Provide the [X, Y] coordinate of the cell's center where the given text is located.  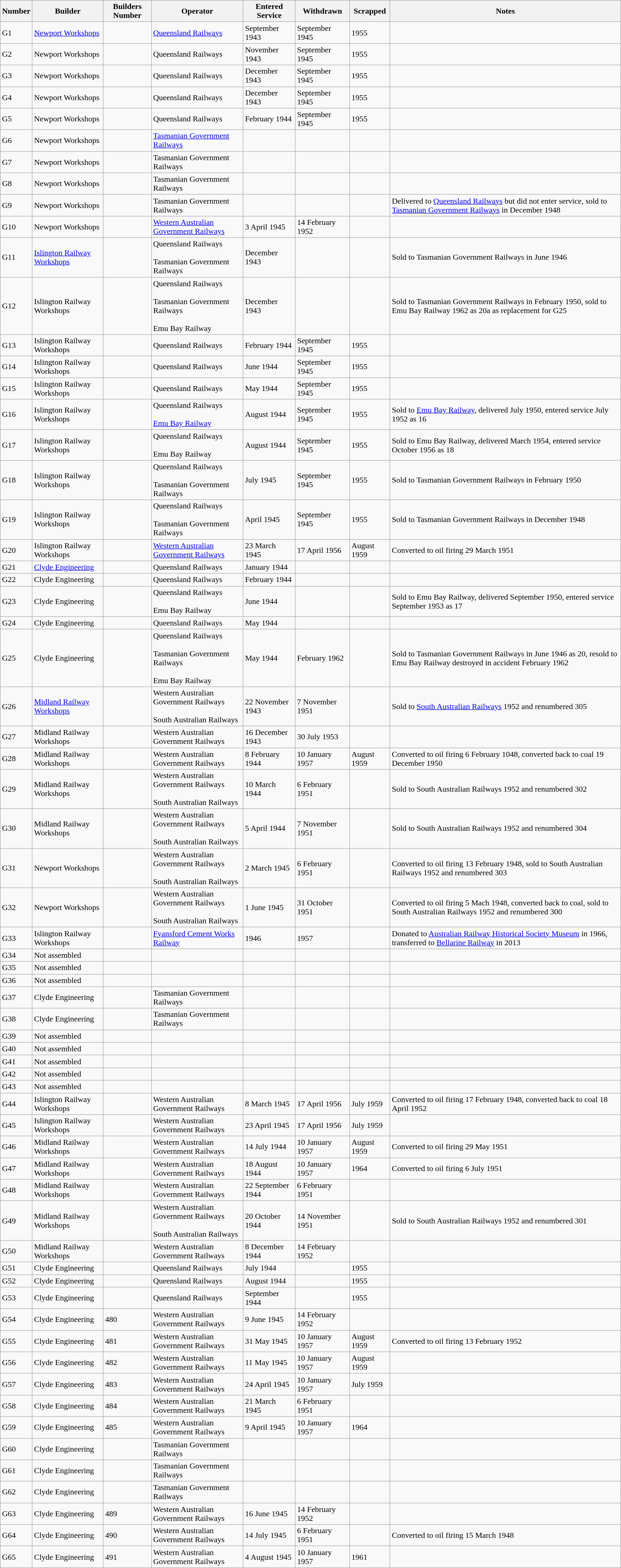
23 April 1945 [269, 1126]
G37 [16, 998]
16 June 1945 [269, 1514]
G36 [16, 980]
G29 [16, 789]
Converted to oil firing 29 March 1951 [506, 550]
G53 [16, 1298]
Builders Number [127, 11]
Converted to oil firing 13 February 1948, sold to South Australian Railways 1952 and renumbered 303 [506, 868]
G63 [16, 1514]
G61 [16, 1470]
Sold to South Australian Railways 1952 and renumbered 301 [506, 1220]
G38 [16, 1019]
14 November 1951 [322, 1220]
482 [127, 1362]
G23 [16, 601]
491 [127, 1557]
G15 [16, 389]
G3 [16, 76]
G24 [16, 623]
G17 [16, 445]
23 March 1945 [269, 550]
1957 [322, 938]
Sold to South Australian Railways 1952 and renumbered 302 [506, 789]
480 [127, 1319]
G19 [16, 519]
490 [127, 1535]
Sold to South Australian Railways 1952 and renumbered 305 [506, 706]
G55 [16, 1341]
2 March 1945 [269, 868]
Builder [68, 11]
G26 [16, 706]
30 July 1953 [322, 737]
G51 [16, 1268]
8 February 1944 [269, 758]
G41 [16, 1061]
8 December 1944 [269, 1251]
G20 [16, 550]
G52 [16, 1281]
Converted to oil firing 5 Mach 1948, converted back to coal, sold to South Australian Railways 1952 and renumbered 300 [506, 907]
24 April 1945 [269, 1384]
G50 [16, 1251]
G59 [16, 1427]
G7 [16, 162]
484 [127, 1405]
483 [127, 1384]
G31 [16, 868]
Entered Service [269, 11]
G43 [16, 1086]
Converted to oil firing 29 May 1951 [506, 1147]
3 April 1945 [269, 227]
1 June 1945 [269, 907]
November 1943 [269, 54]
21 March 1945 [269, 1405]
4 August 1945 [269, 1557]
Sold to Tasmanian Government Railways in December 1948 [506, 519]
Converted to oil firing 15 March 1948 [506, 1535]
Operator [197, 11]
489 [127, 1514]
G22 [16, 580]
G34 [16, 955]
G13 [16, 346]
Sold to Tasmanian Government Railways in June 1946 [506, 257]
9 June 1945 [269, 1319]
G58 [16, 1405]
G14 [16, 367]
14 July 1944 [269, 1147]
G1 [16, 33]
Sold to Emu Bay Railway, delivered September 1950, entered service September 1953 as 17 [506, 601]
Converted to oil firing 13 February 1952 [506, 1341]
Number [16, 11]
G65 [16, 1557]
18 August 1944 [269, 1169]
Sold to Tasmanian Government Railways in June 1946 as 20, resold to Emu Bay Railway destroyed in accident February 1962 [506, 658]
Converted to oil firing 6 February 1048, converted back to coal 19 December 1950 [506, 758]
1946 [269, 938]
G35 [16, 968]
G42 [16, 1074]
G6 [16, 141]
481 [127, 1341]
G27 [16, 737]
G30 [16, 828]
February 1962 [322, 658]
31 October 1951 [322, 907]
5 April 1944 [269, 828]
G48 [16, 1190]
G25 [16, 658]
January 1944 [269, 567]
G32 [16, 907]
Sold to Tasmanian Government Railways in February 1950, sold to Emu Bay Railway 1962 as 20a as replacement for G25 [506, 306]
9 April 1945 [269, 1427]
Donated to Australian Railway Historical Society Museum in 1966, transferred to Bellarine Railway in 2013 [506, 938]
11 May 1945 [269, 1362]
Fyansford Cement Works Railway [197, 938]
Sold to South Australian Railways 1952 and renumbered 304 [506, 828]
G54 [16, 1319]
September 1943 [269, 33]
G56 [16, 1362]
G44 [16, 1104]
G16 [16, 415]
20 October 1944 [269, 1220]
Sold to Emu Bay Railway, delivered March 1954, entered service October 1956 as 18 [506, 445]
16 December 1943 [269, 737]
G62 [16, 1492]
G64 [16, 1535]
April 1945 [269, 519]
G21 [16, 567]
G49 [16, 1220]
G57 [16, 1384]
31 May 1945 [269, 1341]
22 September 1944 [269, 1190]
G10 [16, 227]
G28 [16, 758]
July 1945 [269, 480]
G40 [16, 1049]
G18 [16, 480]
14 July 1945 [269, 1535]
G8 [16, 184]
G12 [16, 306]
September 1944 [269, 1298]
Converted to oil firing 17 February 1948, converted back to coal 18 April 1952 [506, 1104]
G9 [16, 205]
10 March 1944 [269, 789]
Notes [506, 11]
G46 [16, 1147]
July 1944 [269, 1268]
G2 [16, 54]
G39 [16, 1036]
G4 [16, 98]
G60 [16, 1449]
G47 [16, 1169]
G45 [16, 1126]
485 [127, 1427]
G5 [16, 119]
1961 [370, 1557]
G11 [16, 257]
Converted to oil firing 6 July 1951 [506, 1169]
22 November 1943 [269, 706]
G33 [16, 938]
Scrapped [370, 11]
Sold to Emu Bay Railway, delivered July 1950, entered service July 1952 as 16 [506, 415]
Sold to Tasmanian Government Railways in February 1950 [506, 480]
8 March 1945 [269, 1104]
Withdrawn [322, 11]
Delivered to Queensland Railways but did not enter service, sold to Tasmanian Government Railways in December 1948 [506, 205]
